Output the [X, Y] coordinate of the center of the cell containing the given text.  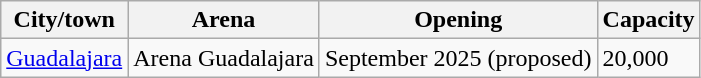
Arena [224, 20]
Capacity [648, 20]
Opening [458, 20]
City/town [64, 20]
September 2025 (proposed) [458, 58]
20,000 [648, 58]
Guadalajara [64, 58]
Arena Guadalajara [224, 58]
